Locate the cell with the specified text and output its (X, Y) center coordinate. 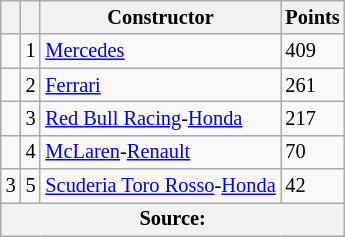
261 (313, 85)
2 (31, 85)
Ferrari (160, 85)
Points (313, 17)
Constructor (160, 17)
Scuderia Toro Rosso-Honda (160, 186)
217 (313, 118)
1 (31, 51)
5 (31, 186)
McLaren-Renault (160, 152)
Source: (173, 219)
70 (313, 152)
4 (31, 152)
409 (313, 51)
42 (313, 186)
Mercedes (160, 51)
Red Bull Racing-Honda (160, 118)
